Scan for the cell matching the given text and deliver its (X, Y) coordinate at center. 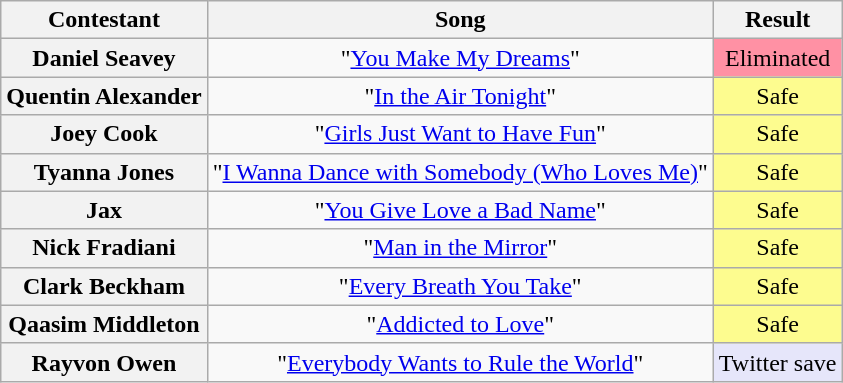
Rayvon Owen (104, 362)
Song (460, 20)
Clark Beckham (104, 286)
Result (778, 20)
Nick Fradiani (104, 248)
"Every Breath You Take" (460, 286)
"You Give Love a Bad Name" (460, 210)
"Everybody Wants to Rule the World" (460, 362)
Twitter save (778, 362)
"Man in the Mirror" (460, 248)
"Addicted to Love" (460, 324)
Eliminated (778, 58)
"I Wanna Dance with Somebody (Who Loves Me)" (460, 172)
Qaasim Middleton (104, 324)
Quentin Alexander (104, 96)
Tyanna Jones (104, 172)
"Girls Just Want to Have Fun" (460, 134)
Joey Cook (104, 134)
Jax (104, 210)
"In the Air Tonight" (460, 96)
"You Make My Dreams" (460, 58)
Daniel Seavey (104, 58)
Contestant (104, 20)
